Identify which cell holds the provided text, then report its [X, Y] central coordinate. 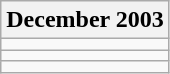
December 2003 [86, 20]
